Capture the cell that displays the provided text and extract its (x, y) central coordinate. 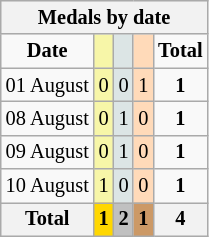
08 August (48, 118)
Date (48, 51)
09 August (48, 152)
Medals by date (104, 17)
4 (180, 219)
2 (124, 219)
01 August (48, 85)
10 August (48, 186)
